From the cell containing the given text, extract its center point as (X, Y) coordinate. 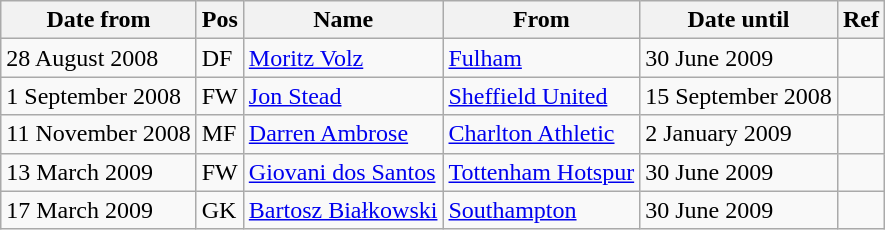
13 March 2009 (98, 172)
1 September 2008 (98, 96)
Giovani dos Santos (343, 172)
Date until (739, 20)
Ref (860, 20)
Pos (220, 20)
Charlton Athletic (542, 134)
Moritz Volz (343, 58)
Tottenham Hotspur (542, 172)
Darren Ambrose (343, 134)
Jon Stead (343, 96)
Fulham (542, 58)
GK (220, 210)
15 September 2008 (739, 96)
From (542, 20)
Sheffield United (542, 96)
Southampton (542, 210)
11 November 2008 (98, 134)
17 March 2009 (98, 210)
DF (220, 58)
2 January 2009 (739, 134)
MF (220, 134)
Name (343, 20)
Date from (98, 20)
28 August 2008 (98, 58)
Bartosz Białkowski (343, 210)
